Find where the given text appears and provide that cell's center as [x, y] coordinate. 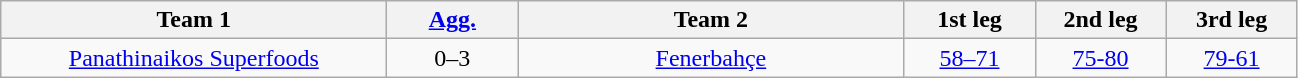
Team 1 [194, 20]
Panathinaikos Superfoods [194, 58]
0–3 [452, 58]
79-61 [1232, 58]
Agg. [452, 20]
2nd leg [1100, 20]
Team 2 [711, 20]
58–71 [970, 58]
3rd leg [1232, 20]
1st leg [970, 20]
Fenerbahçe [711, 58]
75-80 [1100, 58]
